Return the [x, y] coordinate for the center point of the cell that contains the specified text.  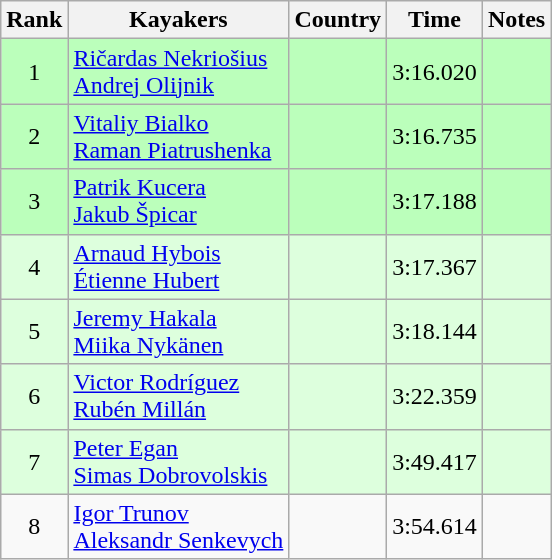
5 [34, 332]
2 [34, 136]
3:49.417 [435, 462]
3:54.614 [435, 526]
3:22.359 [435, 396]
Rank [34, 20]
3:16.735 [435, 136]
Victor RodríguezRubén Millán [178, 396]
1 [34, 72]
Kayakers [178, 20]
Patrik KuceraJakub Špicar [178, 202]
Igor TrunovAleksandr Senkevych [178, 526]
Vitaliy BialkoRaman Piatrushenka [178, 136]
3:17.367 [435, 266]
Arnaud HyboisÉtienne Hubert [178, 266]
Ričardas NekriošiusAndrej Olijnik [178, 72]
Country [338, 20]
7 [34, 462]
Time [435, 20]
Notes [516, 20]
3 [34, 202]
4 [34, 266]
3:16.020 [435, 72]
Jeremy HakalaMiika Nykänen [178, 332]
3:17.188 [435, 202]
6 [34, 396]
8 [34, 526]
Peter EganSimas Dobrovolskis [178, 462]
3:18.144 [435, 332]
